Search for the cell housing the specified text and yield its [X, Y] center coordinate. 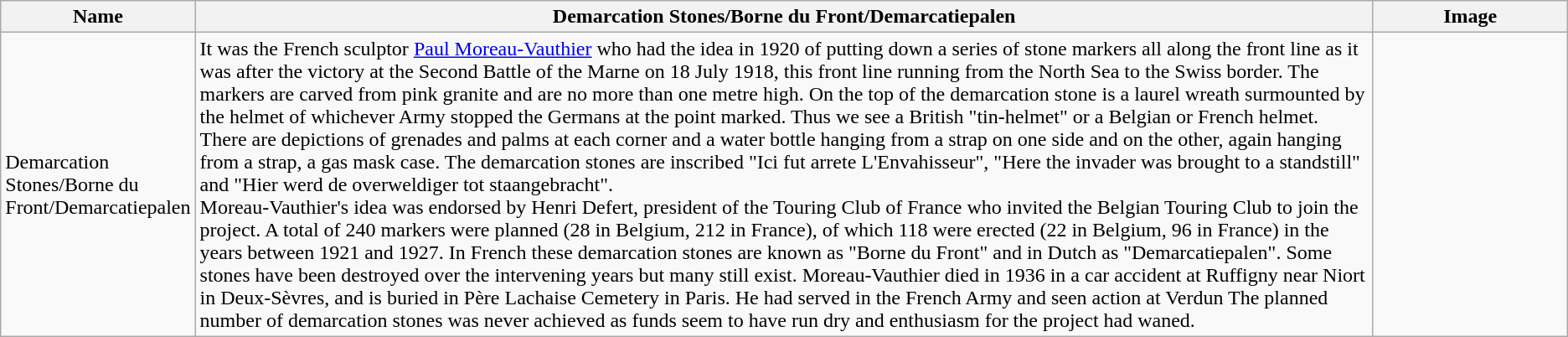
Image [1470, 17]
Name [98, 17]
